Provide the (X, Y) coordinate of the cell's center where the given text is located.  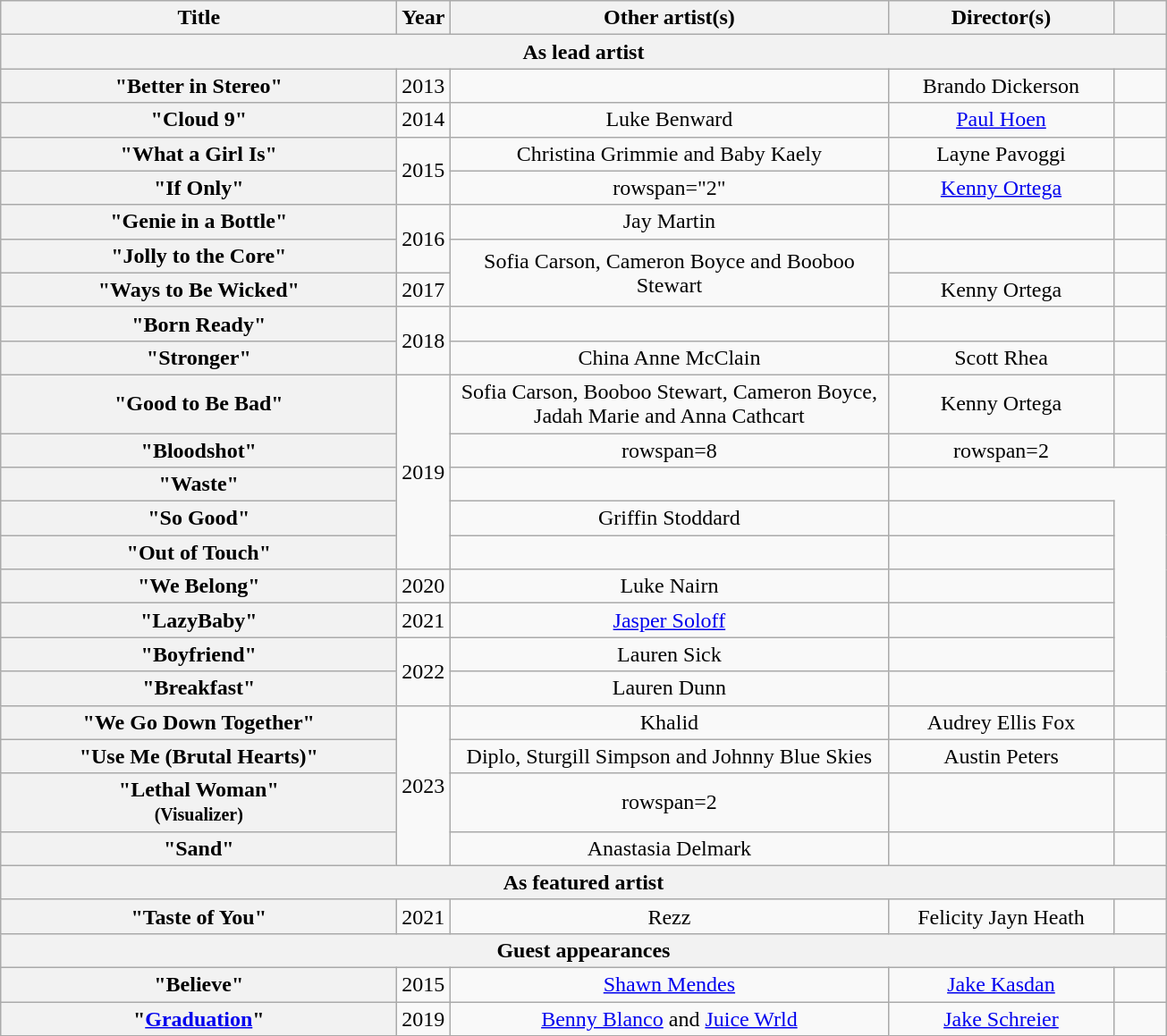
Paul Hoen (1002, 120)
"LazyBaby" (199, 620)
"Cloud 9" (199, 120)
Scott Rhea (1002, 358)
"What a Girl Is" (199, 154)
Sofia Carson, Booboo Stewart, Cameron Boyce, Jadah Marie and Anna Cathcart (669, 404)
Shawn Mendes (669, 984)
Felicity Jayn Heath (1002, 916)
Jake Schreier (1002, 1018)
"Good to Be Bad" (199, 404)
2017 (424, 290)
"Use Me (Brutal Hearts)" (199, 756)
Lauren Dunn (669, 688)
Diplo, Sturgill Simpson and Johnny Blue Skies (669, 756)
"Out of Touch" (199, 552)
"Jolly to the Core" (199, 256)
"Better in Stereo" (199, 86)
2023 (424, 785)
Khalid (669, 722)
"Breakfast" (199, 688)
Benny Blanco and Juice Wrld (669, 1018)
"Stronger" (199, 358)
"Genie in a Bottle" (199, 222)
Jake Kasdan (1002, 984)
Austin Peters (1002, 756)
Jasper Soloff (669, 620)
Anastasia Delmark (669, 848)
As featured artist (583, 882)
As lead artist (583, 52)
"Waste" (199, 484)
Rezz (669, 916)
China Anne McClain (669, 358)
2018 (424, 341)
"Graduation" (199, 1018)
"We Go Down Together" (199, 722)
Other artist(s) (669, 18)
rowspan="2" (669, 188)
Year (424, 18)
"Taste of You" (199, 916)
"Boyfriend" (199, 654)
2020 (424, 586)
Luke Benward (669, 120)
Title (199, 18)
"Lethal Woman" (Visualizer) (199, 803)
Sofia Carson, Cameron Boyce and Booboo Stewart (669, 273)
Jay Martin (669, 222)
2014 (424, 120)
Griffin Stoddard (669, 518)
"Ways to Be Wicked" (199, 290)
2016 (424, 239)
"Sand" (199, 848)
Lauren Sick (669, 654)
2013 (424, 86)
"If Only" (199, 188)
Guest appearances (583, 950)
Christina Grimmie and Baby Kaely (669, 154)
Director(s) (1002, 18)
rowspan=8 (669, 450)
Brando Dickerson (1002, 86)
"So Good" (199, 518)
Luke Nairn (669, 586)
"Bloodshot" (199, 450)
"Believe" (199, 984)
2022 (424, 671)
"We Belong" (199, 586)
"Born Ready" (199, 324)
Layne Pavoggi (1002, 154)
Audrey Ellis Fox (1002, 722)
